Scan for the cell matching the given text and deliver its [X, Y] coordinate at center. 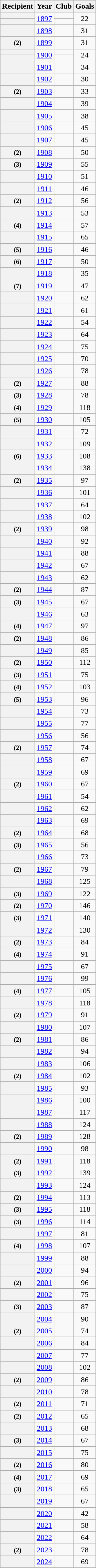
1966 [44, 857]
2020 [44, 1513]
1989 [44, 1137]
80 [85, 1465]
1992 [44, 1173]
117 [85, 1112]
1947 [44, 626]
22 [85, 19]
1919 [44, 286]
1901 [44, 67]
93 [85, 1088]
1905 [44, 116]
Recipient [18, 6]
1981 [44, 1039]
1907 [44, 140]
47 [85, 286]
1979 [44, 1015]
100 [85, 1100]
30 [85, 79]
1927 [44, 383]
1918 [44, 274]
138 [85, 468]
1930 [44, 420]
1999 [44, 1258]
139 [85, 1173]
2002 [44, 1294]
1934 [44, 468]
1929 [44, 407]
1995 [44, 1209]
2008 [44, 1367]
79 [85, 869]
1920 [44, 298]
2023 [44, 1550]
1959 [44, 772]
1911 [44, 189]
1960 [44, 784]
1957 [44, 748]
1931 [44, 432]
1939 [44, 529]
2019 [44, 1501]
61 [85, 310]
99 [85, 979]
146 [85, 905]
2024 [44, 1562]
1902 [44, 79]
1971 [44, 918]
Year [44, 6]
1940 [44, 541]
1969 [44, 893]
130 [85, 930]
2013 [44, 1428]
1938 [44, 517]
1975 [44, 966]
1991 [44, 1161]
1936 [44, 492]
33 [85, 91]
1915 [44, 237]
1984 [44, 1076]
1964 [44, 833]
1958 [44, 760]
1987 [44, 1112]
114 [85, 1222]
1943 [44, 578]
34 [85, 67]
2015 [44, 1452]
24 [85, 55]
2021 [44, 1526]
1968 [44, 881]
1956 [44, 735]
1961 [44, 796]
2009 [44, 1380]
1899 [44, 43]
1898 [44, 31]
1913 [44, 213]
1970 [44, 905]
113 [85, 1197]
128 [85, 1137]
1953 [44, 699]
1945 [44, 602]
1904 [44, 103]
39 [85, 103]
1906 [44, 128]
1972 [44, 930]
1973 [44, 942]
70 [85, 359]
1951 [44, 675]
2010 [44, 1392]
1921 [44, 310]
2000 [44, 1270]
1983 [44, 1064]
1909 [44, 164]
1993 [44, 1185]
1908 [44, 152]
1954 [44, 711]
1897 [44, 19]
2014 [44, 1440]
122 [85, 893]
1917 [44, 261]
1946 [44, 614]
103 [85, 687]
42 [85, 1513]
71 [85, 1404]
1994 [44, 1197]
92 [85, 541]
106 [85, 1064]
1914 [44, 225]
1933 [44, 456]
1977 [44, 991]
1948 [44, 638]
1941 [44, 553]
2006 [44, 1343]
2004 [44, 1319]
1965 [44, 845]
1926 [44, 371]
1923 [44, 334]
1982 [44, 1051]
1974 [44, 954]
1996 [44, 1222]
1900 [44, 55]
1963 [44, 821]
58 [85, 1526]
1976 [44, 979]
1925 [44, 359]
1916 [44, 249]
38 [85, 116]
1903 [44, 91]
90 [85, 1319]
1942 [44, 565]
Club [64, 6]
(7) [18, 286]
1955 [44, 723]
101 [85, 492]
2011 [44, 1404]
1910 [44, 177]
1985 [44, 1088]
72 [85, 432]
1944 [44, 590]
1932 [44, 444]
2001 [44, 1282]
1962 [44, 808]
81 [85, 1234]
1980 [44, 1027]
112 [85, 663]
1997 [44, 1234]
2005 [44, 1331]
57 [85, 225]
140 [85, 918]
53 [85, 213]
63 [85, 614]
1950 [44, 663]
2017 [44, 1477]
2003 [44, 1307]
55 [85, 164]
2012 [44, 1416]
1912 [44, 201]
Goals [85, 6]
125 [85, 881]
1924 [44, 346]
2022 [44, 1538]
1935 [44, 480]
1928 [44, 395]
85 [85, 650]
1978 [44, 1003]
108 [85, 456]
2016 [44, 1465]
1967 [44, 869]
2018 [44, 1489]
1986 [44, 1100]
1990 [44, 1149]
2007 [44, 1355]
1952 [44, 687]
1949 [44, 650]
1937 [44, 504]
51 [85, 177]
1922 [44, 322]
35 [85, 274]
1988 [44, 1124]
1998 [44, 1246]
109 [85, 444]
